Pinpoint the cell where the given text exists, returning its [x, y] midpoint coordinate. 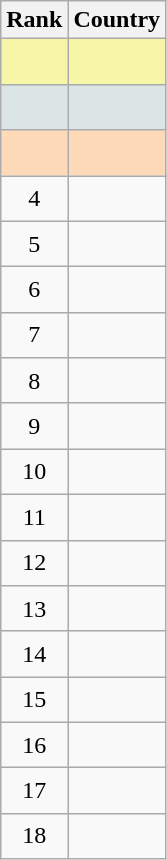
5 [34, 244]
Rank [34, 20]
8 [34, 381]
16 [34, 745]
Country [117, 20]
7 [34, 335]
15 [34, 700]
11 [34, 517]
18 [34, 836]
12 [34, 563]
17 [34, 791]
10 [34, 472]
4 [34, 199]
13 [34, 609]
14 [34, 654]
9 [34, 426]
6 [34, 290]
